Provide the (x, y) coordinate of the cell's center where the given text is located.  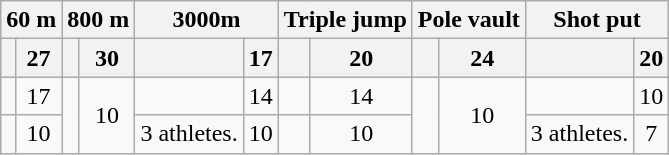
24 (482, 58)
3000m (206, 20)
800 m (98, 20)
30 (107, 58)
Pole vault (468, 20)
27 (38, 58)
Shot put (596, 20)
Triple jump (345, 20)
7 (652, 134)
60 m (32, 20)
